Detect which cell encompasses the target text, then output its (x, y) center coordinate. 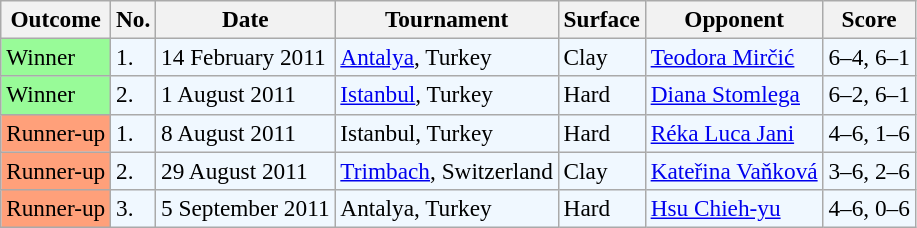
4–6, 1–6 (869, 133)
Opponent (734, 19)
14 February 2011 (246, 57)
Diana Stomlega (734, 95)
Outcome (56, 19)
Score (869, 19)
3. (134, 208)
Kateřina Vaňková (734, 170)
3–6, 2–6 (869, 170)
Hsu Chieh-yu (734, 208)
Teodora Mirčić (734, 57)
1 August 2011 (246, 95)
8 August 2011 (246, 133)
6–2, 6–1 (869, 95)
6–4, 6–1 (869, 57)
Surface (602, 19)
4–6, 0–6 (869, 208)
Trimbach, Switzerland (446, 170)
Tournament (446, 19)
29 August 2011 (246, 170)
No. (134, 19)
Date (246, 19)
5 September 2011 (246, 208)
Réka Luca Jani (734, 133)
